Output the [x, y] coordinate of the center of the cell containing the given text.  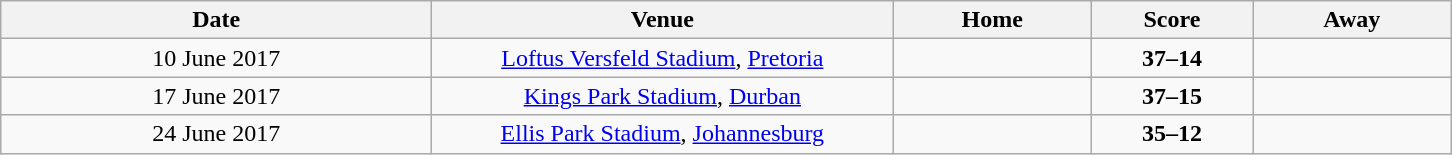
Kings Park Stadium, Durban [662, 96]
Score [1172, 20]
37–14 [1172, 58]
Loftus Versfeld Stadium, Pretoria [662, 58]
10 June 2017 [216, 58]
Venue [662, 20]
24 June 2017 [216, 134]
Home [992, 20]
Ellis Park Stadium, Johannesburg [662, 134]
Away [1352, 20]
37–15 [1172, 96]
17 June 2017 [216, 96]
35–12 [1172, 134]
Date [216, 20]
